Capture the cell that displays the provided text and extract its (x, y) central coordinate. 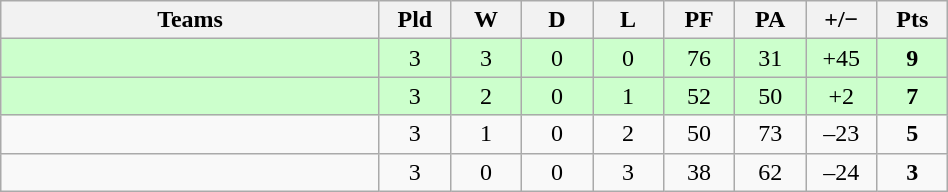
–23 (842, 134)
+2 (842, 96)
+45 (842, 58)
Teams (190, 20)
52 (700, 96)
+/− (842, 20)
PF (700, 20)
62 (770, 172)
Pld (414, 20)
76 (700, 58)
5 (912, 134)
W (486, 20)
L (628, 20)
73 (770, 134)
9 (912, 58)
PA (770, 20)
D (556, 20)
Pts (912, 20)
7 (912, 96)
31 (770, 58)
38 (700, 172)
–24 (842, 172)
